Locate the cell with the specified text and output its (x, y) center coordinate. 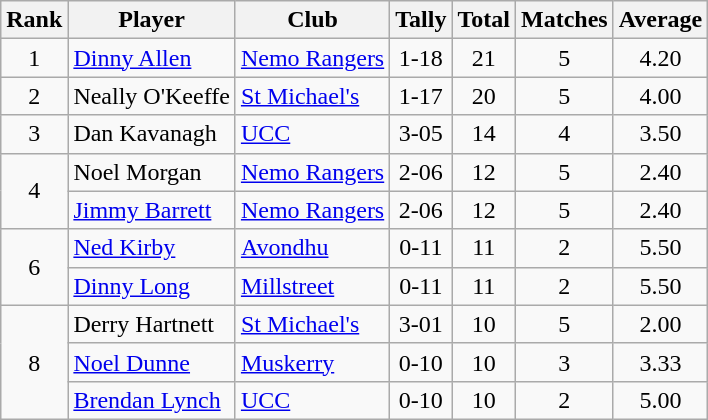
3.50 (660, 134)
Dan Kavanagh (152, 134)
1-17 (421, 96)
Rank (34, 20)
1 (34, 58)
20 (484, 96)
Total (484, 20)
3-01 (421, 324)
Millstreet (312, 286)
Derry Hartnett (152, 324)
Muskerry (312, 362)
4.00 (660, 96)
Noel Morgan (152, 172)
14 (484, 134)
3.33 (660, 362)
Brendan Lynch (152, 400)
Dinny Long (152, 286)
Dinny Allen (152, 58)
Jimmy Barrett (152, 210)
Noel Dunne (152, 362)
Player (152, 20)
Club (312, 20)
Neally O'Keeffe (152, 96)
21 (484, 58)
6 (34, 267)
Tally (421, 20)
1-18 (421, 58)
5.00 (660, 400)
3-05 (421, 134)
Ned Kirby (152, 248)
Avondhu (312, 248)
8 (34, 362)
2.00 (660, 324)
Matches (564, 20)
Average (660, 20)
4.20 (660, 58)
